Identify which cell holds the provided text, then report its (X, Y) central coordinate. 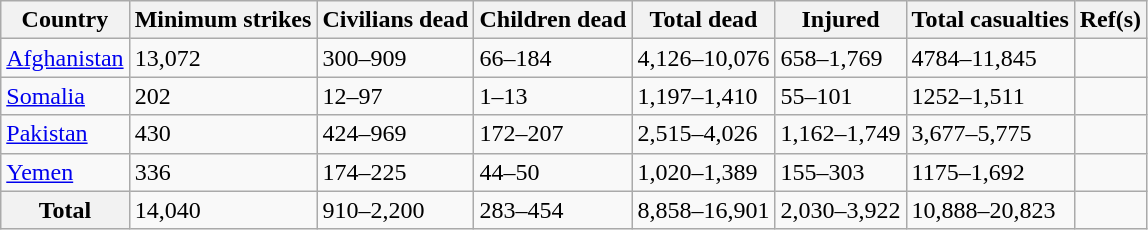
430 (223, 134)
172–207 (553, 134)
336 (223, 172)
13,072 (223, 58)
Minimum strikes (223, 20)
10,888–20,823 (990, 210)
Civilians dead (396, 20)
Country (65, 20)
1–13 (553, 96)
Ref(s) (1110, 20)
44–50 (553, 172)
Afghanistan (65, 58)
658–1,769 (840, 58)
174–225 (396, 172)
Total casualties (990, 20)
Total (65, 210)
12–97 (396, 96)
4,126–10,076 (704, 58)
283–454 (553, 210)
14,040 (223, 210)
Pakistan (65, 134)
Total dead (704, 20)
300–909 (396, 58)
1,020–1,389 (704, 172)
2,030–3,922 (840, 210)
3,677–5,775 (990, 134)
424–969 (396, 134)
1,197–1,410 (704, 96)
1175–1,692 (990, 172)
1,162–1,749 (840, 134)
Somalia (65, 96)
Children dead (553, 20)
1252–1,511 (990, 96)
55–101 (840, 96)
Yemen (65, 172)
2,515–4,026 (704, 134)
202 (223, 96)
8,858–16,901 (704, 210)
66–184 (553, 58)
Injured (840, 20)
4784–11,845 (990, 58)
910–2,200 (396, 210)
155–303 (840, 172)
